For the text-containing cell, return its midpoint in (X, Y) coordinate format. 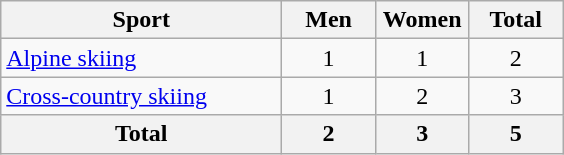
Sport (142, 20)
5 (516, 134)
Men (329, 20)
Women (422, 20)
Alpine skiing (142, 58)
Cross-country skiing (142, 96)
